Determine the [x, y] coordinate at the center of the cell enclosing the given text.  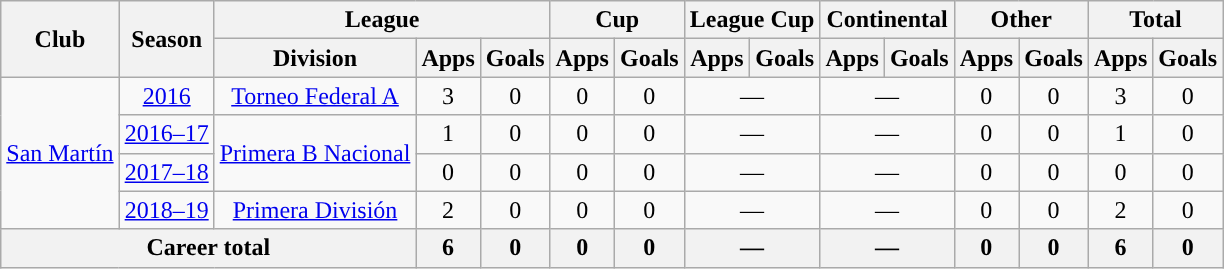
Division [315, 58]
San Martín [60, 153]
League Cup [752, 20]
Total [1155, 20]
Season [166, 39]
2016–17 [166, 134]
Torneo Federal A [315, 96]
Career total [208, 248]
Primera División [315, 210]
Other [1021, 20]
Club [60, 39]
2016 [166, 96]
Continental [887, 20]
2018–19 [166, 210]
Primera B Nacional [315, 153]
League [382, 20]
Cup [617, 20]
2017–18 [166, 172]
